Output the [X, Y] coordinate of the center of the cell containing the given text.  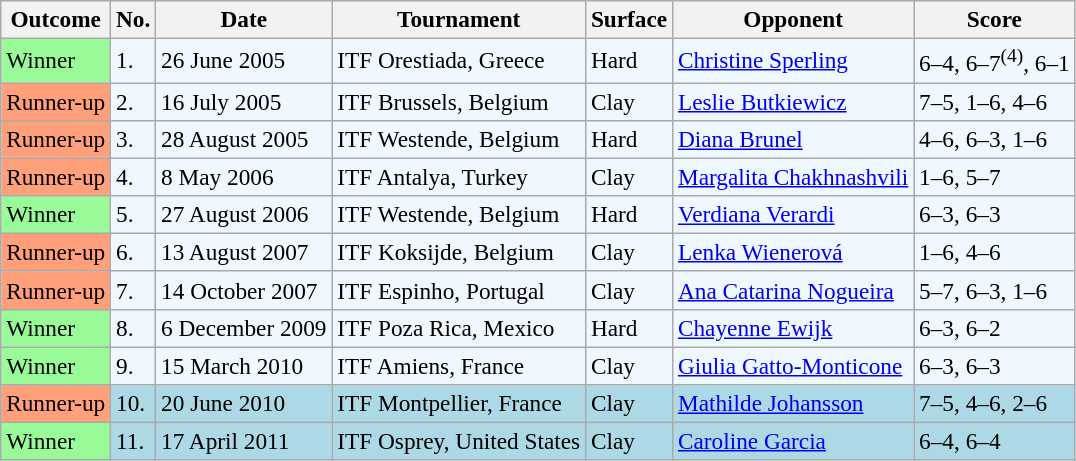
Date [244, 19]
8. [134, 328]
16 July 2005 [244, 101]
ITF Osprey, United States [459, 441]
Mathilde Johansson [794, 403]
Caroline Garcia [794, 441]
27 August 2006 [244, 214]
Diana Brunel [794, 139]
13 August 2007 [244, 252]
Outcome [56, 19]
10. [134, 403]
Leslie Butkiewicz [794, 101]
6 December 2009 [244, 328]
Verdiana Verardi [794, 214]
7–5, 1–6, 4–6 [994, 101]
5–7, 6–3, 1–6 [994, 290]
28 August 2005 [244, 139]
Lenka Wienerová [794, 252]
Surface [630, 19]
6. [134, 252]
7. [134, 290]
14 October 2007 [244, 290]
3. [134, 139]
20 June 2010 [244, 403]
6–4, 6–7(4), 6–1 [994, 60]
Christine Sperling [794, 60]
11. [134, 441]
6–3, 6–2 [994, 328]
ITF Amiens, France [459, 366]
ITF Montpellier, France [459, 403]
ITF Espinho, Portugal [459, 290]
17 April 2011 [244, 441]
Tournament [459, 19]
2. [134, 101]
ITF Poza Rica, Mexico [459, 328]
15 March 2010 [244, 366]
1–6, 5–7 [994, 177]
Score [994, 19]
No. [134, 19]
8 May 2006 [244, 177]
5. [134, 214]
6–4, 6–4 [994, 441]
26 June 2005 [244, 60]
1. [134, 60]
4. [134, 177]
9. [134, 366]
Giulia Gatto-Monticone [794, 366]
Chayenne Ewijk [794, 328]
Ana Catarina Nogueira [794, 290]
Margalita Chakhnashvili [794, 177]
ITF Koksijde, Belgium [459, 252]
4–6, 6–3, 1–6 [994, 139]
ITF Antalya, Turkey [459, 177]
7–5, 4–6, 2–6 [994, 403]
Opponent [794, 19]
ITF Orestiada, Greece [459, 60]
ITF Brussels, Belgium [459, 101]
1–6, 4–6 [994, 252]
